Return the (x, y) coordinate for the center point of the cell that contains the specified text.  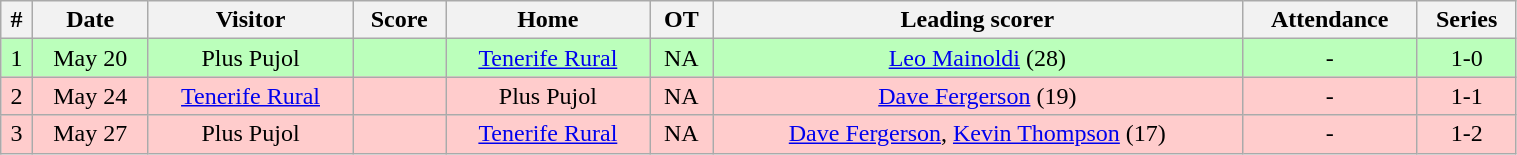
Score (400, 20)
Attendance (1330, 20)
Visitor (250, 20)
May 24 (90, 96)
Leading scorer (978, 20)
1 (16, 58)
3 (16, 134)
# (16, 20)
Leo Mainoldi (28) (978, 58)
1-1 (1466, 96)
1-0 (1466, 58)
2 (16, 96)
May 27 (90, 134)
Home (548, 20)
May 20 (90, 58)
OT (681, 20)
Dave Fergerson (19) (978, 96)
Series (1466, 20)
1-2 (1466, 134)
Date (90, 20)
Dave Fergerson, Kevin Thompson (17) (978, 134)
